Return the [x, y] coordinate for the center point of the cell that contains the specified text.  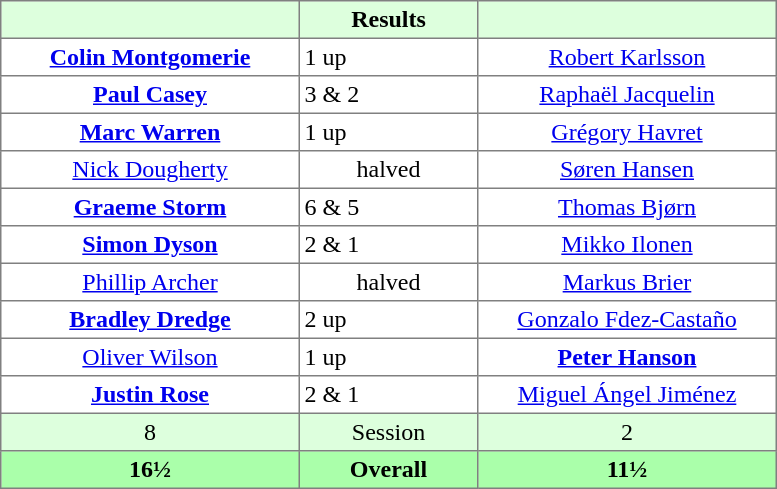
3 & 2 [388, 95]
Raphaël Jacquelin [627, 95]
Miguel Ángel Jiménez [627, 395]
Overall [388, 470]
Søren Hansen [627, 170]
Bradley Dredge [150, 320]
Mikko Ilonen [627, 245]
Phillip Archer [150, 282]
Nick Dougherty [150, 170]
Paul Casey [150, 95]
Thomas Bjørn [627, 207]
2 up [388, 320]
2 [627, 432]
Graeme Storm [150, 207]
Colin Montgomerie [150, 57]
Oliver Wilson [150, 357]
6 & 5 [388, 207]
Session [388, 432]
Markus Brier [627, 282]
Gonzalo Fdez-Castaño [627, 320]
Marc Warren [150, 132]
Results [388, 20]
Simon Dyson [150, 245]
16½ [150, 470]
Justin Rose [150, 395]
11½ [627, 470]
Robert Karlsson [627, 57]
Peter Hanson [627, 357]
Grégory Havret [627, 132]
8 [150, 432]
